Detect which cell encompasses the target text, then output its (x, y) center coordinate. 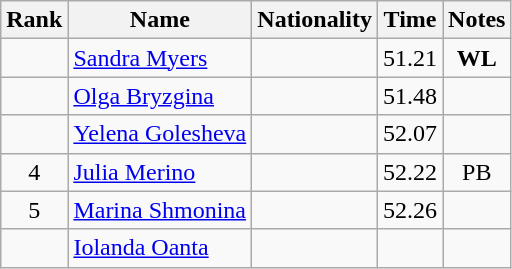
Marina Shmonina (160, 210)
52.22 (410, 172)
Olga Bryzgina (160, 96)
PB (477, 172)
Yelena Golesheva (160, 134)
Iolanda Oanta (160, 248)
Nationality (315, 20)
5 (34, 210)
Sandra Myers (160, 58)
Time (410, 20)
51.21 (410, 58)
4 (34, 172)
Notes (477, 20)
52.26 (410, 210)
Julia Merino (160, 172)
Name (160, 20)
WL (477, 58)
Rank (34, 20)
51.48 (410, 96)
52.07 (410, 134)
